Capture the cell that displays the provided text and extract its (X, Y) central coordinate. 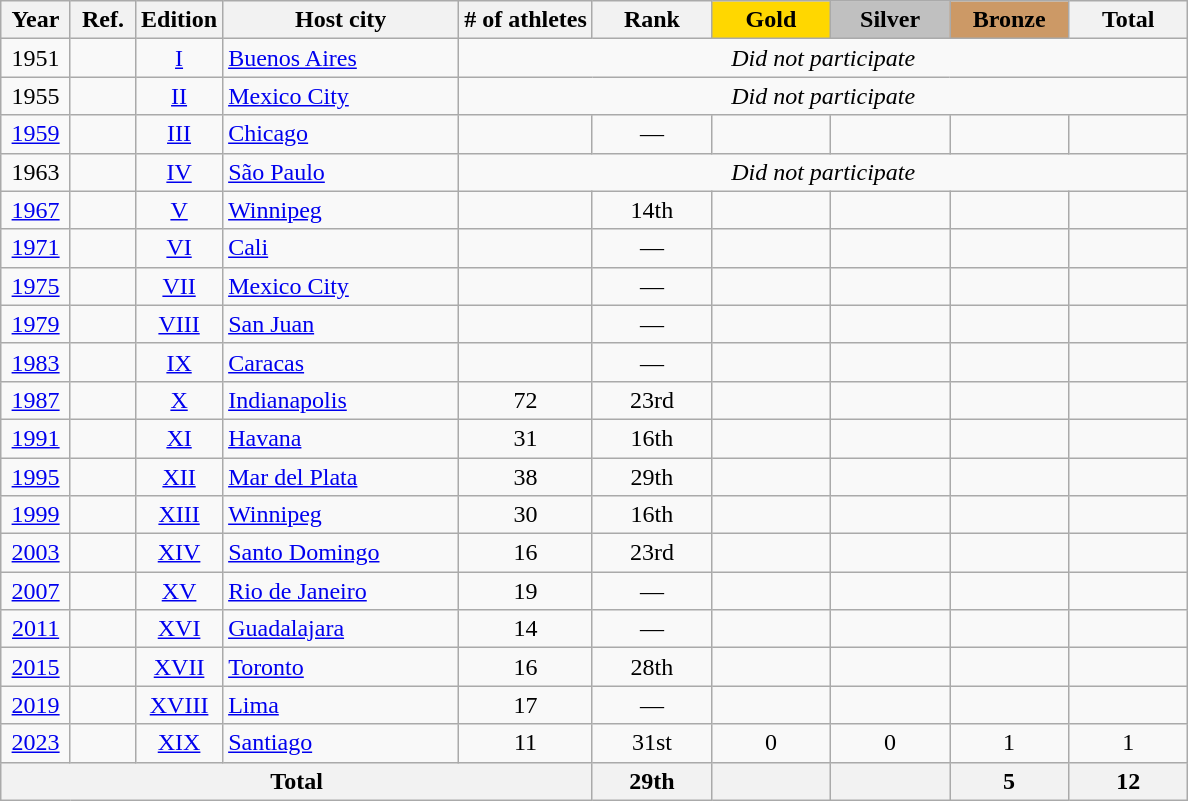
XV (180, 591)
Gold (770, 20)
Buenos Aires (341, 58)
19 (526, 591)
1991 (36, 438)
1979 (36, 324)
Lima (341, 705)
31 (526, 438)
IV (180, 172)
São Paulo (341, 172)
31st (652, 743)
Cali (341, 248)
1983 (36, 362)
XIII (180, 515)
Indianapolis (341, 400)
IX (180, 362)
Santo Domingo (341, 553)
Chicago (341, 134)
14 (526, 629)
Rio de Janeiro (341, 591)
2011 (36, 629)
XII (180, 477)
1975 (36, 286)
28th (652, 667)
III (180, 134)
14th (652, 210)
Toronto (341, 667)
1963 (36, 172)
# of athletes (526, 20)
5 (1010, 781)
1999 (36, 515)
2015 (36, 667)
1971 (36, 248)
Host city (341, 20)
X (180, 400)
Mar del Plata (341, 477)
2003 (36, 553)
2019 (36, 705)
1967 (36, 210)
Santiago (341, 743)
12 (1128, 781)
I (180, 58)
1951 (36, 58)
2007 (36, 591)
2023 (36, 743)
17 (526, 705)
Caracas (341, 362)
XI (180, 438)
1959 (36, 134)
Silver (890, 20)
V (180, 210)
Year (36, 20)
VI (180, 248)
30 (526, 515)
1995 (36, 477)
XIV (180, 553)
Guadalajara (341, 629)
VII (180, 286)
1955 (36, 96)
38 (526, 477)
San Juan (341, 324)
Rank (652, 20)
VIII (180, 324)
Havana (341, 438)
XIX (180, 743)
Bronze (1010, 20)
Ref. (102, 20)
XVII (180, 667)
1987 (36, 400)
11 (526, 743)
XVIII (180, 705)
II (180, 96)
72 (526, 400)
Edition (180, 20)
XVI (180, 629)
